Output the (x, y) coordinate of the center of the cell containing the given text.  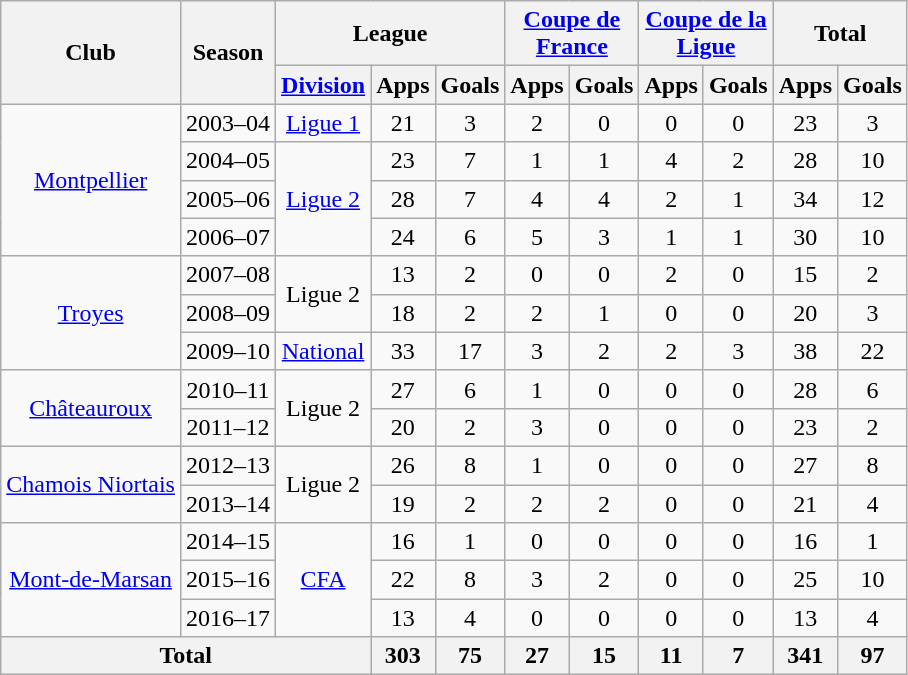
2012–13 (228, 465)
24 (403, 237)
National (324, 351)
26 (403, 465)
2014–15 (228, 542)
34 (805, 199)
2011–12 (228, 427)
18 (403, 313)
2006–07 (228, 237)
12 (873, 199)
5 (537, 237)
30 (805, 237)
League (390, 34)
Coupe de France (572, 34)
CFA (324, 580)
2016–17 (228, 618)
Chamois Niortais (91, 484)
2005–06 (228, 199)
2009–10 (228, 351)
2008–09 (228, 313)
2007–08 (228, 275)
Châteauroux (91, 408)
2004–05 (228, 161)
19 (403, 503)
303 (403, 656)
75 (470, 656)
Season (228, 52)
2010–11 (228, 389)
Troyes (91, 313)
Ligue 1 (324, 123)
2015–16 (228, 580)
341 (805, 656)
Mont-de-Marsan (91, 580)
11 (671, 656)
Montpellier (91, 180)
25 (805, 580)
97 (873, 656)
Division (324, 85)
2013–14 (228, 503)
Coupe de la Ligue (706, 34)
38 (805, 351)
33 (403, 351)
2003–04 (228, 123)
Club (91, 52)
17 (470, 351)
